Locate the cell with the specified text and output its [x, y] center coordinate. 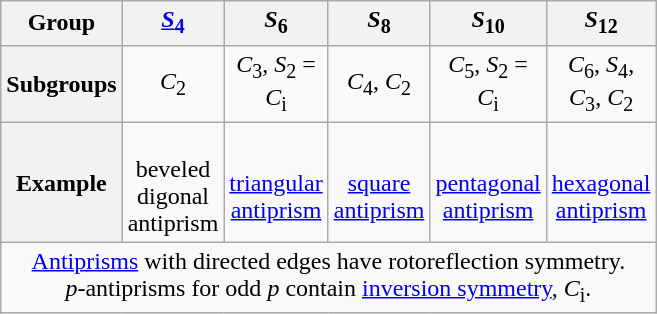
S4 [173, 23]
C4, C2 [379, 84]
Antiprisms with directed edges have rotoreflection symmetry.p-antiprisms for odd p contain inversion symmetry, Ci. [328, 278]
C5, S2 = Ci [488, 84]
Subgroups [62, 84]
pentagonal antiprism [488, 182]
C6, S4, C3, C2 [601, 84]
hexagonal antiprism [601, 182]
S6 [276, 23]
C2 [173, 84]
Group [62, 23]
S8 [379, 23]
S10 [488, 23]
square antiprism [379, 182]
triangular antiprism [276, 182]
S12 [601, 23]
C3, S2 = Ci [276, 84]
Example [62, 182]
beveled digonal antiprism [173, 182]
